Output the (x, y) coordinate of the center of the cell containing the given text.  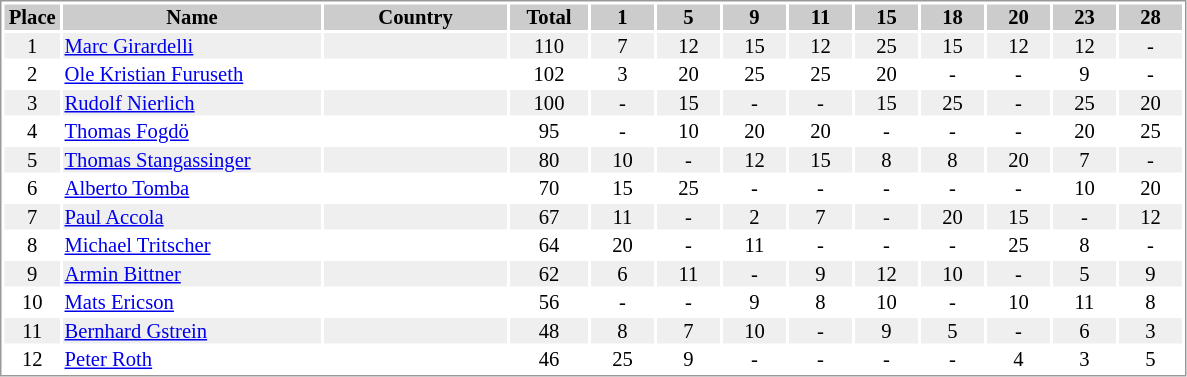
Name (192, 17)
46 (549, 359)
110 (549, 46)
48 (549, 331)
Bernhard Gstrein (192, 331)
Thomas Fogdö (192, 131)
62 (549, 274)
Marc Girardelli (192, 46)
Mats Ericson (192, 303)
Armin Bittner (192, 274)
100 (549, 103)
Country (416, 17)
Thomas Stangassinger (192, 160)
Paul Accola (192, 217)
64 (549, 245)
102 (549, 75)
Michael Tritscher (192, 245)
28 (1150, 17)
Total (549, 17)
56 (549, 303)
23 (1084, 17)
95 (549, 131)
Ole Kristian Furuseth (192, 75)
18 (952, 17)
Alberto Tomba (192, 189)
80 (549, 160)
70 (549, 189)
Place (32, 17)
Peter Roth (192, 359)
Rudolf Nierlich (192, 103)
67 (549, 217)
